Determine the [x, y] coordinate at the center of the cell enclosing the given text.  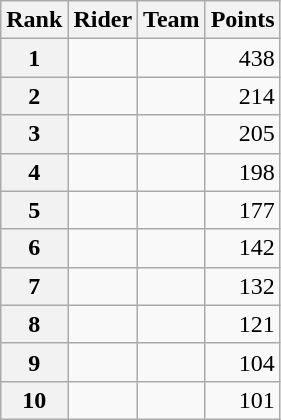
101 [242, 400]
177 [242, 210]
2 [34, 96]
205 [242, 134]
6 [34, 248]
9 [34, 362]
Team [172, 20]
10 [34, 400]
121 [242, 324]
7 [34, 286]
4 [34, 172]
438 [242, 58]
214 [242, 96]
8 [34, 324]
198 [242, 172]
5 [34, 210]
3 [34, 134]
132 [242, 286]
Rider [103, 20]
1 [34, 58]
142 [242, 248]
104 [242, 362]
Points [242, 20]
Rank [34, 20]
